Detect which cell encompasses the target text, then output its (x, y) center coordinate. 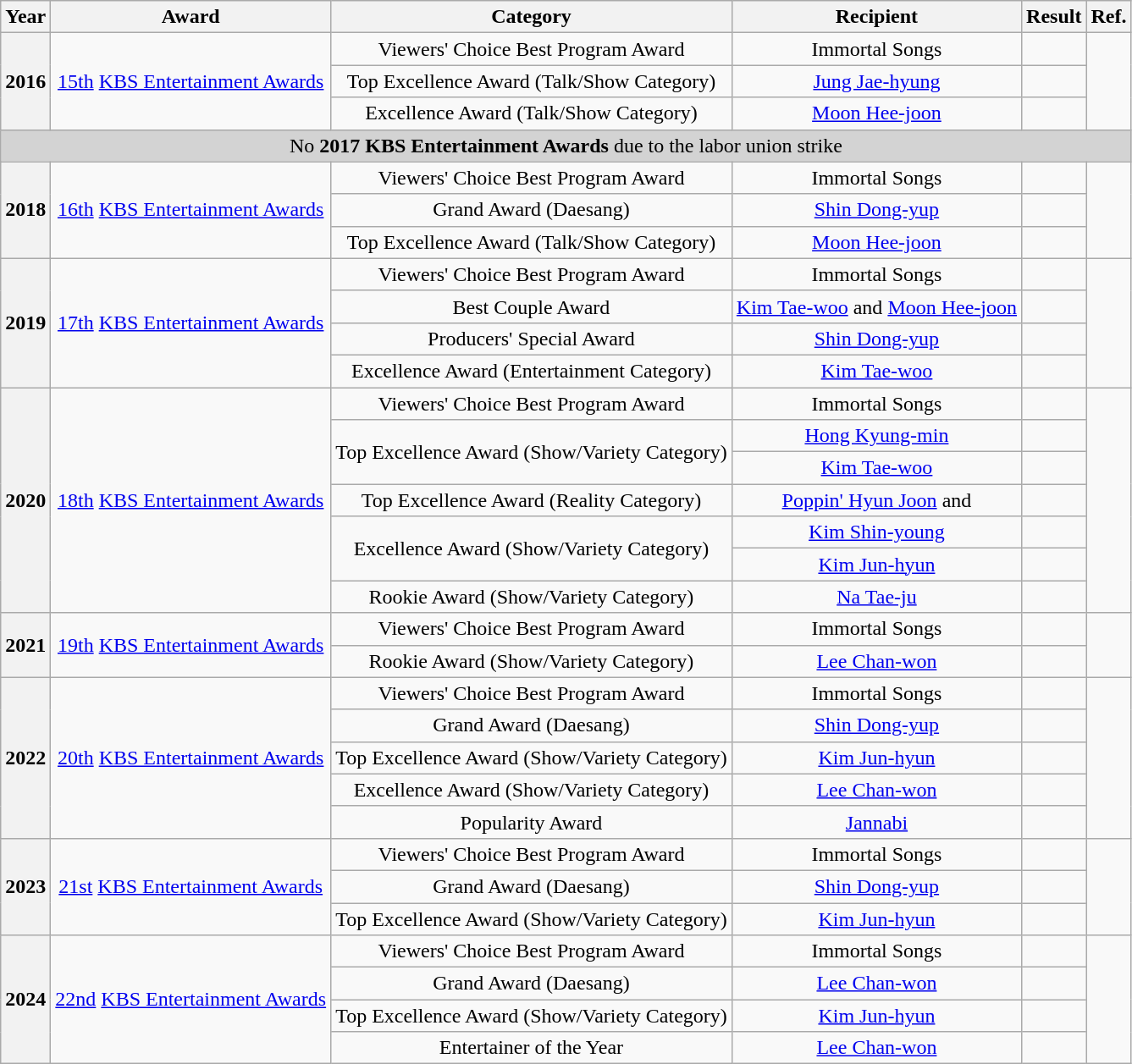
20th KBS Entertainment Awards (191, 758)
Entertainer of the Year (532, 1048)
18th KBS Entertainment Awards (191, 500)
No 2017 KBS Entertainment Awards due to the labor union strike (566, 146)
2018 (25, 210)
19th KBS Entertainment Awards (191, 645)
Poppin' Hyun Joon and (876, 500)
2022 (25, 758)
21st KBS Entertainment Awards (191, 886)
Excellence Award (Entertainment Category) (532, 371)
Popularity Award (532, 822)
2023 (25, 886)
17th KBS Entertainment Awards (191, 323)
Best Couple Award (532, 306)
2024 (25, 1000)
Na Tae-ju (876, 597)
2021 (25, 645)
Jung Jae-hyung (876, 81)
Recipient (876, 17)
22nd KBS Entertainment Awards (191, 1000)
2020 (25, 500)
15th KBS Entertainment Awards (191, 81)
Award (191, 17)
2016 (25, 81)
Kim Tae-woo and Moon Hee-joon (876, 306)
Producers' Special Award (532, 339)
Category (532, 17)
Excellence Award (Talk/Show Category) (532, 113)
Year (25, 17)
Kim Shin-young (876, 532)
2019 (25, 323)
Hong Kyung-min (876, 436)
Result (1054, 17)
Ref. (1109, 17)
16th KBS Entertainment Awards (191, 210)
Top Excellence Award (Reality Category) (532, 500)
Jannabi (876, 822)
